Locate the cell with the specified text and output its [x, y] center coordinate. 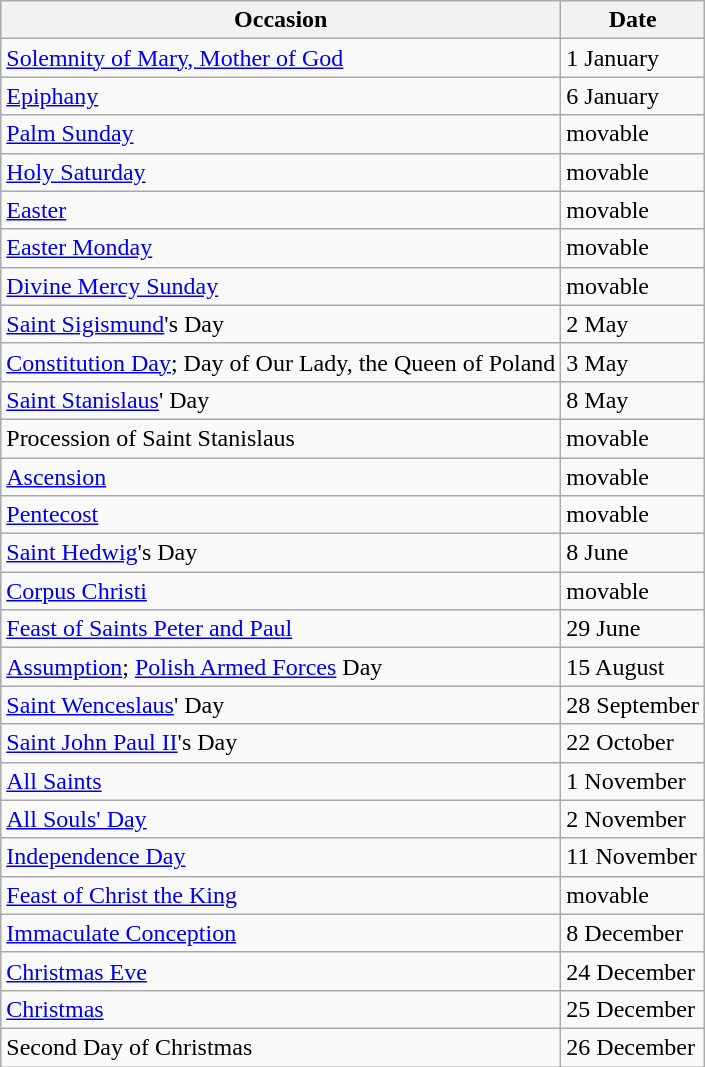
Pentecost [281, 515]
Independence Day [281, 857]
3 May [633, 362]
Saint Hedwig's Day [281, 553]
Procession of Saint Stanislaus [281, 438]
11 November [633, 857]
All Souls' Day [281, 819]
2 May [633, 324]
28 September [633, 705]
26 December [633, 1047]
All Saints [281, 781]
Immaculate Conception [281, 933]
Palm Sunday [281, 134]
1 November [633, 781]
Constitution Day; Day of Our Lady, the Queen of Poland [281, 362]
Christmas [281, 1009]
Holy Saturday [281, 172]
Corpus Christi [281, 591]
8 December [633, 933]
Ascension [281, 477]
Date [633, 20]
Easter [281, 210]
15 August [633, 667]
Feast of Saints Peter and Paul [281, 629]
Saint Stanislaus' Day [281, 400]
2 November [633, 819]
Assumption; Polish Armed Forces Day [281, 667]
Feast of Christ the King [281, 895]
29 June [633, 629]
8 June [633, 553]
Saint Wenceslaus' Day [281, 705]
22 October [633, 743]
Saint Sigismund's Day [281, 324]
Christmas Eve [281, 971]
Easter Monday [281, 248]
Saint John Paul II's Day [281, 743]
24 December [633, 971]
Divine Mercy Sunday [281, 286]
Second Day of Christmas [281, 1047]
Solemnity of Mary, Mother of God [281, 58]
8 May [633, 400]
1 January [633, 58]
Occasion [281, 20]
Epiphany [281, 96]
25 December [633, 1009]
6 January [633, 96]
